Determine the (X, Y) coordinate at the center of the cell enclosing the given text.  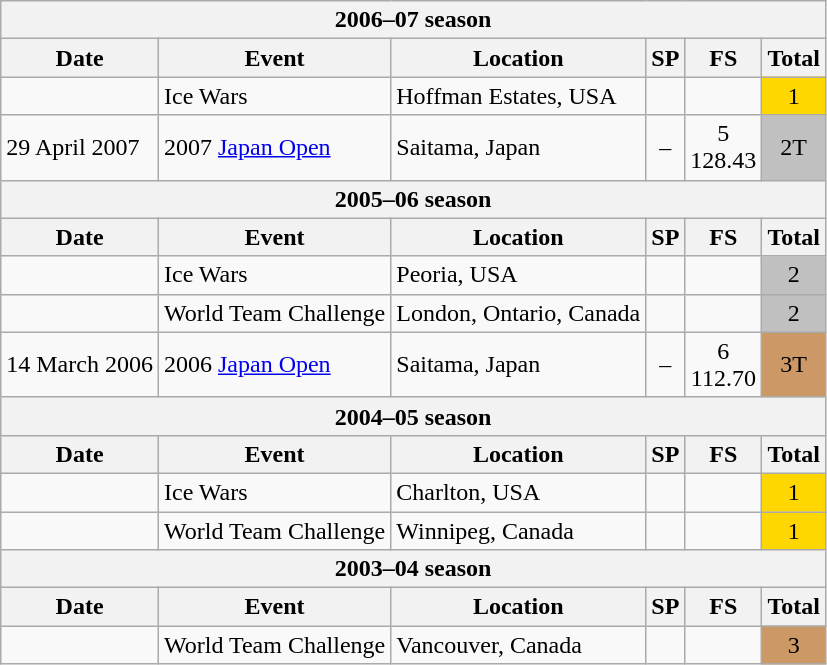
3T (794, 364)
Vancouver, Canada (518, 645)
Hoffman Estates, USA (518, 96)
2004–05 season (414, 416)
Charlton, USA (518, 492)
2005–06 season (414, 199)
London, Ontario, Canada (518, 313)
5 128.43 (724, 148)
2003–04 season (414, 569)
Peoria, USA (518, 275)
2007 Japan Open (274, 148)
Winnipeg, Canada (518, 531)
29 April 2007 (80, 148)
2006 Japan Open (274, 364)
2T (794, 148)
14 March 2006 (80, 364)
3 (794, 645)
6 112.70 (724, 364)
2006–07 season (414, 20)
